Identify which cell holds the provided text, then report its [X, Y] central coordinate. 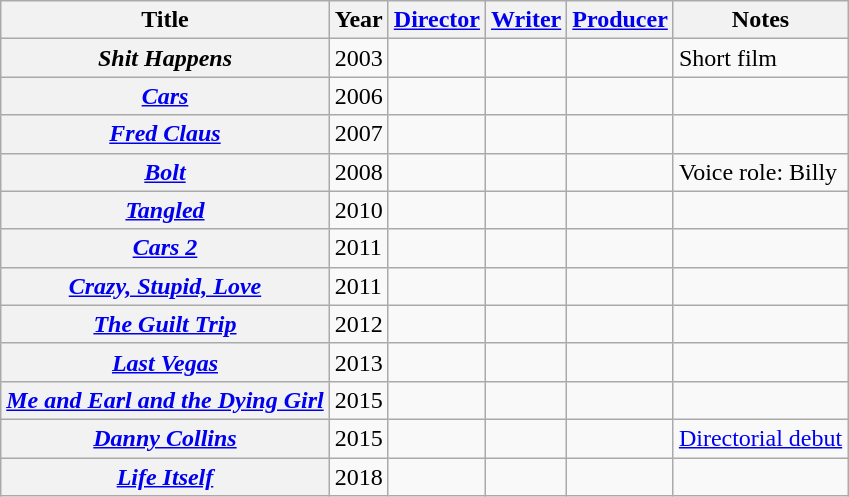
2012 [358, 324]
Voice role: Billy [760, 172]
Bolt [165, 172]
Notes [760, 20]
Short film [760, 58]
Director [436, 20]
Crazy, Stupid, Love [165, 286]
Tangled [165, 210]
Cars [165, 96]
2006 [358, 96]
Fred Claus [165, 134]
2010 [358, 210]
Title [165, 20]
Last Vegas [165, 362]
2018 [358, 477]
2013 [358, 362]
Directorial debut [760, 438]
2008 [358, 172]
Producer [620, 20]
2007 [358, 134]
Life Itself [165, 477]
Me and Earl and the Dying Girl [165, 400]
Shit Happens [165, 58]
Year [358, 20]
Cars 2 [165, 248]
The Guilt Trip [165, 324]
Danny Collins [165, 438]
Writer [526, 20]
2003 [358, 58]
